Return (x, y) of the center of cell containing provided text 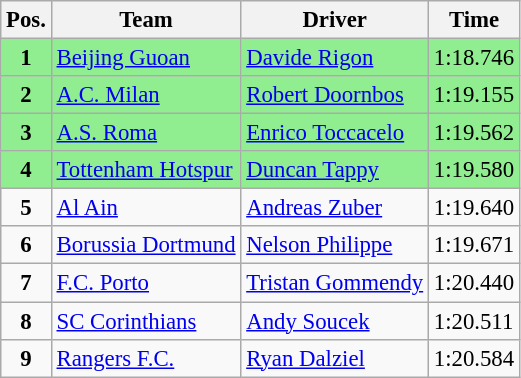
1:19.640 (474, 208)
4 (26, 170)
Pos. (26, 20)
Tottenham Hotspur (146, 170)
Beijing Guoan (146, 58)
2 (26, 95)
1:20.440 (474, 283)
7 (26, 283)
8 (26, 321)
1:19.671 (474, 245)
1:20.584 (474, 358)
SC Corinthians (146, 321)
Team (146, 20)
Tristan Gommendy (335, 283)
Al Ain (146, 208)
1:18.746 (474, 58)
6 (26, 245)
Duncan Tappy (335, 170)
1:20.511 (474, 321)
Andy Soucek (335, 321)
1:19.562 (474, 133)
A.S. Roma (146, 133)
3 (26, 133)
5 (26, 208)
Enrico Toccacelo (335, 133)
Time (474, 20)
1 (26, 58)
A.C. Milan (146, 95)
1:19.155 (474, 95)
1:19.580 (474, 170)
9 (26, 358)
F.C. Porto (146, 283)
Driver (335, 20)
Nelson Philippe (335, 245)
Ryan Dalziel (335, 358)
Andreas Zuber (335, 208)
Robert Doornbos (335, 95)
Rangers F.C. (146, 358)
Borussia Dortmund (146, 245)
Davide Rigon (335, 58)
